Search for the cell housing the specified text and yield its (X, Y) center coordinate. 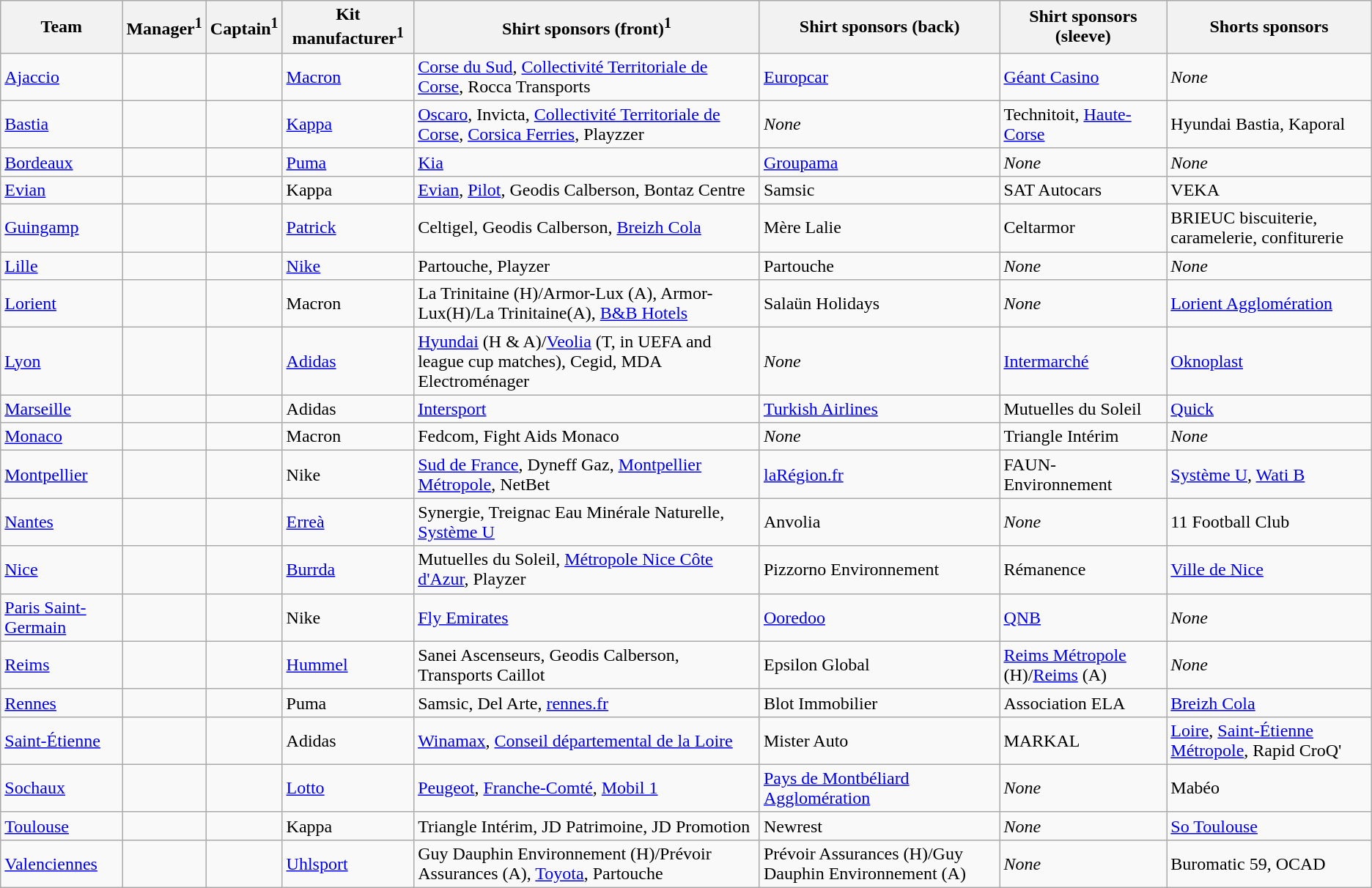
Shirt sponsors (back) (879, 27)
Buromatic 59, OCAD (1269, 863)
Samsic (879, 190)
Patrick (348, 229)
Quick (1269, 409)
Evian, Pilot, Geodis Calberson, Bontaz Centre (587, 190)
Lille (62, 266)
Groupama (879, 162)
Sud de France, Dyneff Gaz, Montpellier Métropole, NetBet (587, 475)
Paris Saint-Germain (62, 617)
Association ELA (1083, 703)
Newrest (879, 826)
Mutuelles du Soleil (1083, 409)
Mabéo (1269, 788)
Uhlsport (348, 863)
Corse du Sud, Collectivité Territoriale de Corse, Rocca Transports (587, 76)
laRégion.fr (879, 475)
Team (62, 27)
Mister Auto (879, 740)
SAT Autocars (1083, 190)
Lotto (348, 788)
La Trinitaine (H)/Armor-Lux (A), Armor-Lux(H)/La Trinitaine(A), B&B Hotels (587, 303)
Manager1 (164, 27)
Celtarmor (1083, 229)
Shirt sponsors (sleeve) (1083, 27)
Salaün Holidays (879, 303)
Fedcom, Fight Aids Monaco (587, 437)
Shorts sponsors (1269, 27)
Nantes (62, 522)
Ajaccio (62, 76)
Epsilon Global (879, 665)
Marseille (62, 409)
BRIEUC biscuiterie, caramelerie, confiturerie (1269, 229)
Valenciennes (62, 863)
Peugeot, Franche-Comté, Mobil 1 (587, 788)
Burrda (348, 570)
Saint-Étienne (62, 740)
Evian (62, 190)
So Toulouse (1269, 826)
Prévoir Assurances (H)/Guy Dauphin Environnement (A) (879, 863)
QNB (1083, 617)
Bordeaux (62, 162)
VEKA (1269, 190)
Géant Casino (1083, 76)
11 Football Club (1269, 522)
Fly Emirates (587, 617)
Sochaux (62, 788)
Turkish Airlines (879, 409)
Guingamp (62, 229)
Europcar (879, 76)
Triangle Intérim (1083, 437)
Lorient (62, 303)
Ville de Nice (1269, 570)
Montpellier (62, 475)
Toulouse (62, 826)
Partouche (879, 266)
Kia (587, 162)
Blot Immobilier (879, 703)
Bastia (62, 125)
Rémanence (1083, 570)
Guy Dauphin Environnement (H)/Prévoir Assurances (A), Toyota, Partouche (587, 863)
Shirt sponsors (front)1 (587, 27)
Intersport (587, 409)
Lorient Agglomération (1269, 303)
Pays de Montbéliard Agglomération (879, 788)
Hummel (348, 665)
Synergie, Treignac Eau Minérale Naturelle, Système U (587, 522)
Nice (62, 570)
Erreà (348, 522)
Winamax, Conseil départemental de la Loire (587, 740)
Monaco (62, 437)
Kit manufacturer1 (348, 27)
Pizzorno Environnement (879, 570)
Mutuelles du Soleil, Métropole Nice Côte d'Azur, Playzer (587, 570)
Oknoplast (1269, 361)
Captain1 (244, 27)
Triangle Intérim, JD Patrimoine, JD Promotion (587, 826)
Oscaro, Invicta, Collectivité Territoriale de Corse, Corsica Ferries, Playzzer (587, 125)
Ooredoo (879, 617)
Partouche, Playzer (587, 266)
Rennes (62, 703)
MARKAL (1083, 740)
Hyundai Bastia, Kaporal (1269, 125)
Système U, Wati B (1269, 475)
Mère Lalie (879, 229)
Intermarché (1083, 361)
Breizh Cola (1269, 703)
Celtigel, Geodis Calberson, Breizh Cola (587, 229)
Loire, Saint-Étienne Métropole, Rapid CroQ' (1269, 740)
Reims (62, 665)
Technitoit, Haute-Corse (1083, 125)
Anvolia (879, 522)
FAUN-Environnement (1083, 475)
Samsic, Del Arte, rennes.fr (587, 703)
Sanei Ascenseurs, Geodis Calberson, Transports Caillot (587, 665)
Reims Métropole (H)/Reims (A) (1083, 665)
Lyon (62, 361)
Hyundai (H & A)/Veolia (T, in UEFA and league cup matches), Cegid, MDA Electroménager (587, 361)
